Identify which cell holds the provided text, then report its [x, y] central coordinate. 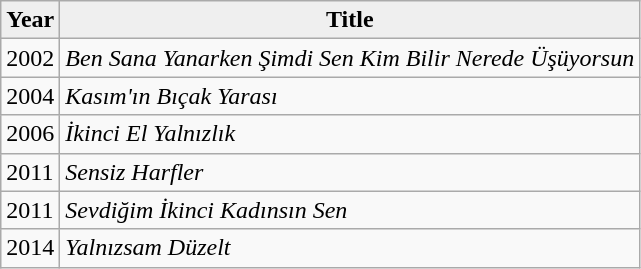
2014 [30, 248]
Title [350, 20]
Sensiz Harfler [350, 172]
Ben Sana Yanarken Şimdi Sen Kim Bilir Nerede Üşüyorsun [350, 58]
2002 [30, 58]
Yalnızsam Düzelt [350, 248]
Kasım'ın Bıçak Yarası [350, 96]
Sevdiğim İkinci Kadınsın Sen [350, 210]
2006 [30, 134]
Year [30, 20]
2004 [30, 96]
İkinci El Yalnızlık [350, 134]
